Return (x, y) of the center of cell containing provided text 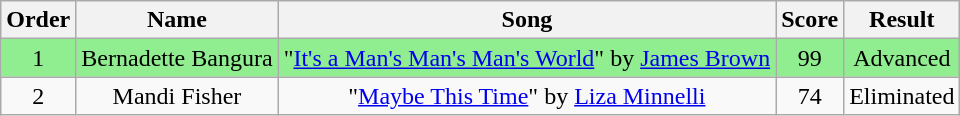
1 (38, 58)
Eliminated (902, 96)
Mandi Fisher (177, 96)
Name (177, 20)
99 (810, 58)
Score (810, 20)
2 (38, 96)
74 (810, 96)
Advanced (902, 58)
Result (902, 20)
"Maybe This Time" by Liza Minnelli (527, 96)
"It's a Man's Man's Man's World" by James Brown (527, 58)
Order (38, 20)
Bernadette Bangura (177, 58)
Song (527, 20)
